Scan for the cell matching the given text and deliver its [X, Y] coordinate at center. 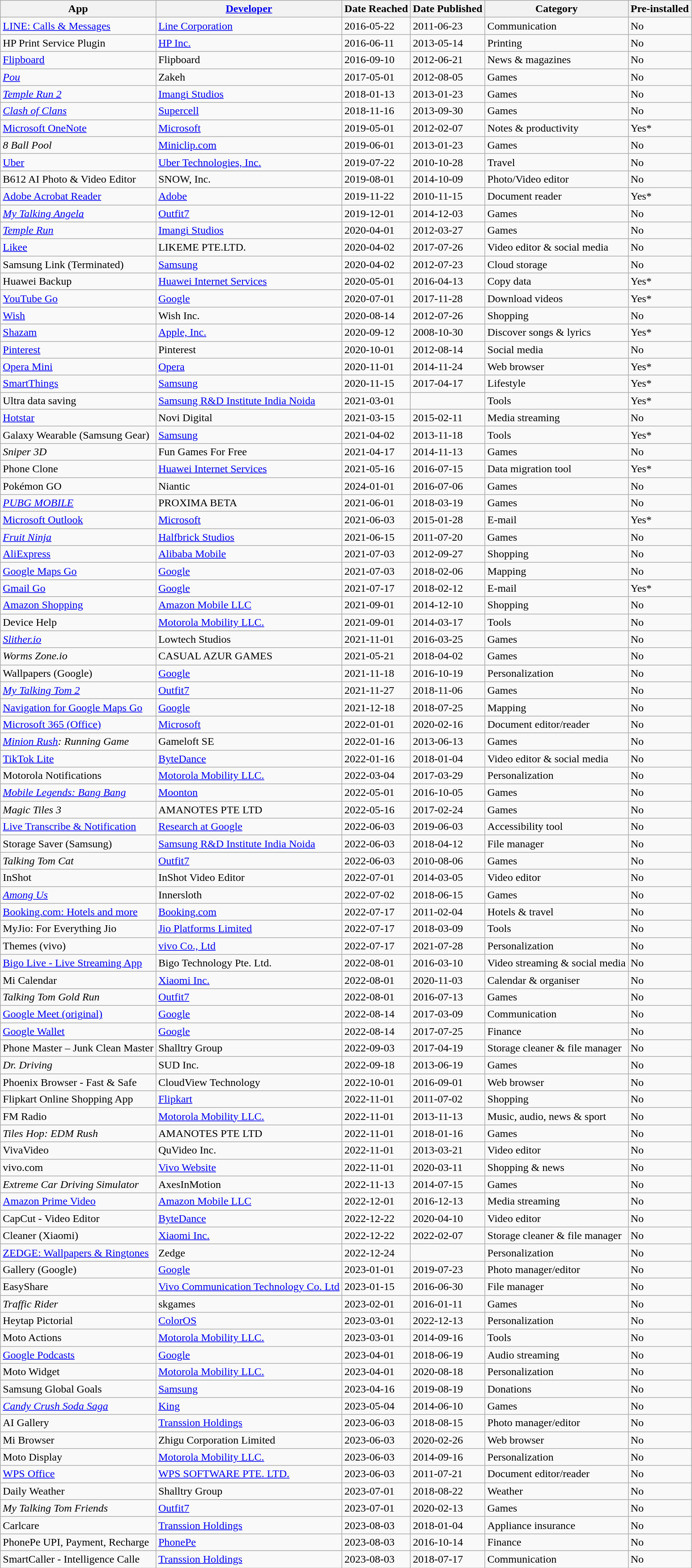
Moonton [249, 793]
2019-06-03 [448, 827]
Slither.io [78, 639]
Uber Technologies, Inc. [249, 162]
Calendar & organiser [556, 980]
2013-11-18 [448, 435]
2012-03-27 [448, 231]
Video streaming & social media [556, 963]
2021-11-27 [377, 690]
2019-06-01 [377, 145]
2012-07-26 [448, 316]
2020-08-14 [377, 316]
App [78, 9]
InShot Video Editor [249, 878]
Navigation for Google Maps Go [78, 707]
Vivo Website [249, 1167]
2012-08-14 [448, 350]
2018-04-02 [448, 656]
8 Ball Pool [78, 145]
Zakeh [249, 77]
Document reader [556, 196]
Amazon Shopping [78, 605]
Themes (vivo) [78, 946]
Extreme Car Driving Simulator [78, 1184]
2017-04-19 [448, 1048]
2016-10-19 [448, 673]
Galaxy Wearable (Samsung Gear) [78, 435]
Daily Weather [78, 1491]
Storage Saver (Samsung) [78, 844]
Uber [78, 162]
King [249, 1406]
2020-02-13 [448, 1508]
2022-12-01 [377, 1201]
Social media [556, 350]
Mi Browser [78, 1440]
2014-03-17 [448, 622]
Among Us [78, 895]
Innersloth [249, 895]
2017-03-29 [448, 776]
CloudView Technology [249, 1082]
2016-12-13 [448, 1201]
2014-06-10 [448, 1406]
Date Published [448, 9]
WPS SOFTWARE PTE. LTD. [249, 1474]
2021-06-03 [377, 520]
Line Corporation [249, 26]
2014-10-09 [448, 179]
Booking.com [249, 912]
Google Podcasts [78, 1355]
2018-03-09 [448, 929]
Gmail Go [78, 588]
YouTube Go [78, 299]
2021-07-17 [377, 588]
Notes & productivity [556, 128]
Adobe [249, 196]
2023-01-01 [377, 1269]
2019-05-01 [377, 128]
2018-06-15 [448, 895]
PhonePe [249, 1542]
SmartThings [78, 384]
Moto Display [78, 1457]
2018-02-12 [448, 588]
2019-08-19 [448, 1389]
Developer [249, 9]
InShot [78, 878]
2018-11-06 [448, 690]
Microsoft 365 (Office) [78, 724]
2013-06-19 [448, 1065]
SmartCaller - Intelligence Calle [78, 1559]
Microsoft OneNote [78, 128]
FM Radio [78, 1116]
2018-03-19 [448, 503]
2022-09-18 [377, 1065]
Phone Clone [78, 469]
Discover songs & lyrics [556, 333]
Music, audio, news & sport [556, 1116]
Samsung Link (Terminated) [78, 265]
Date Reached [377, 9]
Supercell [249, 111]
2014-12-03 [448, 214]
Data migration tool [556, 469]
AI Gallery [78, 1423]
PUBG MOBILE [78, 503]
2023-04-16 [377, 1389]
Tiles Hop: EDM Rush [78, 1133]
2016-07-15 [448, 469]
2018-08-15 [448, 1423]
Candy Crush Soda Saga [78, 1406]
2018-01-16 [448, 1133]
Bigo Technology Pte. Ltd. [249, 963]
2017-03-09 [448, 1014]
Fun Games For Free [249, 452]
Cloud storage [556, 265]
Clash of Clans [78, 111]
Travel [556, 162]
2021-12-18 [377, 707]
Gameloft SE [249, 741]
2016-06-30 [448, 1286]
2014-07-15 [448, 1184]
Sniper 3D [78, 452]
2016-01-11 [448, 1304]
2014-03-05 [448, 878]
Mobile Legends: Bang Bang [78, 793]
2016-05-22 [377, 26]
Magic Tiles 3 [78, 810]
Google Meet (original) [78, 1014]
2016-04-13 [448, 282]
2020-11-03 [448, 980]
2020-05-01 [377, 282]
2019-07-23 [448, 1269]
Lowtech Studios [249, 639]
2019-12-01 [377, 214]
Research at Google [249, 827]
2010-10-28 [448, 162]
2022-05-16 [377, 810]
2020-03-11 [448, 1167]
2018-04-12 [448, 844]
PROXIMA BETA [249, 503]
Jio Platforms Limited [249, 929]
2013-05-14 [448, 43]
Copy data [556, 282]
Opera Mini [78, 367]
AxesInMotion [249, 1184]
2016-03-25 [448, 639]
Hotstar [78, 418]
2020-02-16 [448, 724]
Microsoft Outlook [78, 520]
Wish Inc. [249, 316]
Apple, Inc. [249, 333]
Category [556, 9]
Moto Actions [78, 1338]
Talking Tom Cat [78, 861]
SNOW, Inc. [249, 179]
2012-02-07 [448, 128]
Motorola Notifications [78, 776]
2016-10-05 [448, 793]
Vivo Communication Technology Co. Ltd [249, 1286]
Shopping & news [556, 1167]
ZEDGE: Wallpapers & Ringtones [78, 1252]
Dr. Driving [78, 1065]
2010-08-06 [448, 861]
Opera [249, 367]
skgames [249, 1304]
2010-11-15 [448, 196]
Niantic [249, 486]
Traffic Rider [78, 1304]
Photo/Video editor [556, 179]
News & magazines [556, 60]
2018-01-13 [377, 94]
2017-07-26 [448, 248]
TikTok Lite [78, 759]
Talking Tom Gold Run [78, 997]
2022-12-24 [377, 1252]
Google Wallet [78, 1031]
Flipkart [249, 1099]
Accessibility tool [556, 827]
2020-02-26 [448, 1440]
2016-07-06 [448, 486]
Zhigu Corporation Limited [249, 1440]
Shazam [78, 333]
2018-08-22 [448, 1491]
HP Inc. [249, 43]
vivo Co., Ltd [249, 946]
AliExpress [78, 554]
2020-04-10 [448, 1218]
2022-01-01 [377, 724]
Appliance insurance [556, 1525]
2019-07-22 [377, 162]
2022-11-13 [377, 1184]
2017-04-17 [448, 384]
EasyShare [78, 1286]
Flipkart Online Shopping App [78, 1099]
2022-07-01 [377, 878]
2016-03-10 [448, 963]
2020-09-12 [377, 333]
2021-04-02 [377, 435]
2011-07-20 [448, 537]
2021-03-15 [377, 418]
2016-06-11 [377, 43]
Minion Rush: Running Game [78, 741]
Wallpapers (Google) [78, 673]
Temple Run 2 [78, 94]
2018-06-19 [448, 1355]
VivaVideo [78, 1150]
ColorOS [249, 1321]
2021-06-15 [377, 537]
2021-05-21 [377, 656]
QuVideo Inc. [249, 1150]
2018-11-16 [377, 111]
Fruit Ninja [78, 537]
2015-02-11 [448, 418]
Download videos [556, 299]
2016-09-10 [377, 60]
2019-08-01 [377, 179]
2022-02-07 [448, 1235]
2021-05-16 [377, 469]
2021-06-01 [377, 503]
2014-12-10 [448, 605]
2011-02-04 [448, 912]
Lifestyle [556, 384]
LIKEME PTE.LTD. [249, 248]
2017-05-01 [377, 77]
MyJio: For Everything Jio [78, 929]
Heytap Pictorial [78, 1321]
2012-06-21 [448, 60]
2015-01-28 [448, 520]
Booking.com: Hotels and more [78, 912]
2012-09-27 [448, 554]
2021-04-17 [377, 452]
Pokémon GO [78, 486]
PhonePe UPI, Payment, Recharge [78, 1542]
2014-11-24 [448, 367]
Weather [556, 1491]
CapCut - Video Editor [78, 1218]
Live Transcribe & Notification [78, 827]
2022-09-03 [377, 1048]
2013-11-13 [448, 1116]
Novi Digital [249, 418]
Google Maps Go [78, 571]
Moto Widget [78, 1372]
2013-09-30 [448, 111]
2021-11-18 [377, 673]
2014-11-13 [448, 452]
Printing [556, 43]
2023-05-04 [377, 1406]
Hotels & travel [556, 912]
My Talking Tom 2 [78, 690]
2020-07-01 [377, 299]
2018-07-25 [448, 707]
2012-08-05 [448, 77]
2008-10-30 [448, 333]
2020-11-01 [377, 367]
Audio streaming [556, 1355]
Adobe Acrobat Reader [78, 196]
Temple Run [78, 231]
Wish [78, 316]
2016-07-13 [448, 997]
2012-07-23 [448, 265]
2020-10-01 [377, 350]
2018-07-17 [448, 1559]
Carlcare [78, 1525]
Alibaba Mobile [249, 554]
2013-03-21 [448, 1150]
HP Print Service Plugin [78, 43]
2017-07-25 [448, 1031]
Miniclip.com [249, 145]
2021-11-01 [377, 639]
2016-09-01 [448, 1082]
B612 AI Photo & Video Editor [78, 179]
vivo.com [78, 1167]
LINE: Calls & Messages [78, 26]
Device Help [78, 622]
2020-11-15 [377, 384]
My Talking Angela [78, 214]
2019-11-22 [377, 196]
2016-10-14 [448, 1542]
Gallery (Google) [78, 1269]
Bigo Live - Live Streaming App [78, 963]
2020-08-18 [448, 1372]
Cleaner (Xiaomi) [78, 1235]
2011-06-23 [448, 26]
2022-07-02 [377, 895]
2022-10-01 [377, 1082]
2023-02-01 [377, 1304]
2022-05-01 [377, 793]
Pou [78, 77]
My Talking Tom Friends [78, 1508]
Phone Master – Junk Clean Master [78, 1048]
Likee [78, 248]
Huawei Backup [78, 282]
2022-12-13 [448, 1321]
Ultra data saving [78, 401]
2011-07-02 [448, 1099]
2022-03-04 [377, 776]
2013-06-13 [448, 741]
2017-11-28 [448, 299]
Worms Zone.io [78, 656]
2021-03-01 [377, 401]
2023-01-15 [377, 1286]
Halfbrick Studios [249, 537]
2017-02-24 [448, 810]
WPS Office [78, 1474]
SUD Inc. [249, 1065]
2020-04-01 [377, 231]
Pre-installed [659, 9]
2024-01-01 [377, 486]
Phoenix Browser - Fast & Safe [78, 1082]
2018-02-06 [448, 571]
Donations [556, 1389]
Samsung Global Goals [78, 1389]
CASUAL AZUR GAMES [249, 656]
2011-07-21 [448, 1474]
Mi Calendar [78, 980]
2021-07-28 [448, 946]
Zedge [249, 1252]
Amazon Prime Video [78, 1201]
